Capture the cell that displays the provided text and extract its (X, Y) central coordinate. 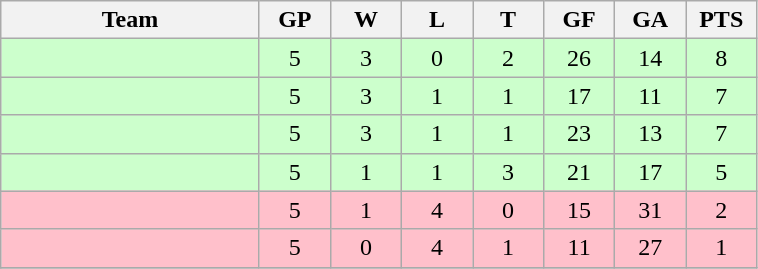
23 (580, 134)
27 (650, 248)
PTS (722, 20)
31 (650, 210)
8 (722, 58)
26 (580, 58)
T (508, 20)
W (366, 20)
13 (650, 134)
L (436, 20)
14 (650, 58)
GA (650, 20)
Team (130, 20)
15 (580, 210)
GP (294, 20)
GF (580, 20)
21 (580, 172)
